Extract the [X, Y] coordinate from the center of the cell holding the provided text.  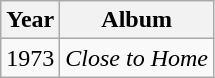
Album [137, 20]
Close to Home [137, 58]
Year [30, 20]
1973 [30, 58]
